Capture the cell that displays the provided text and extract its (x, y) central coordinate. 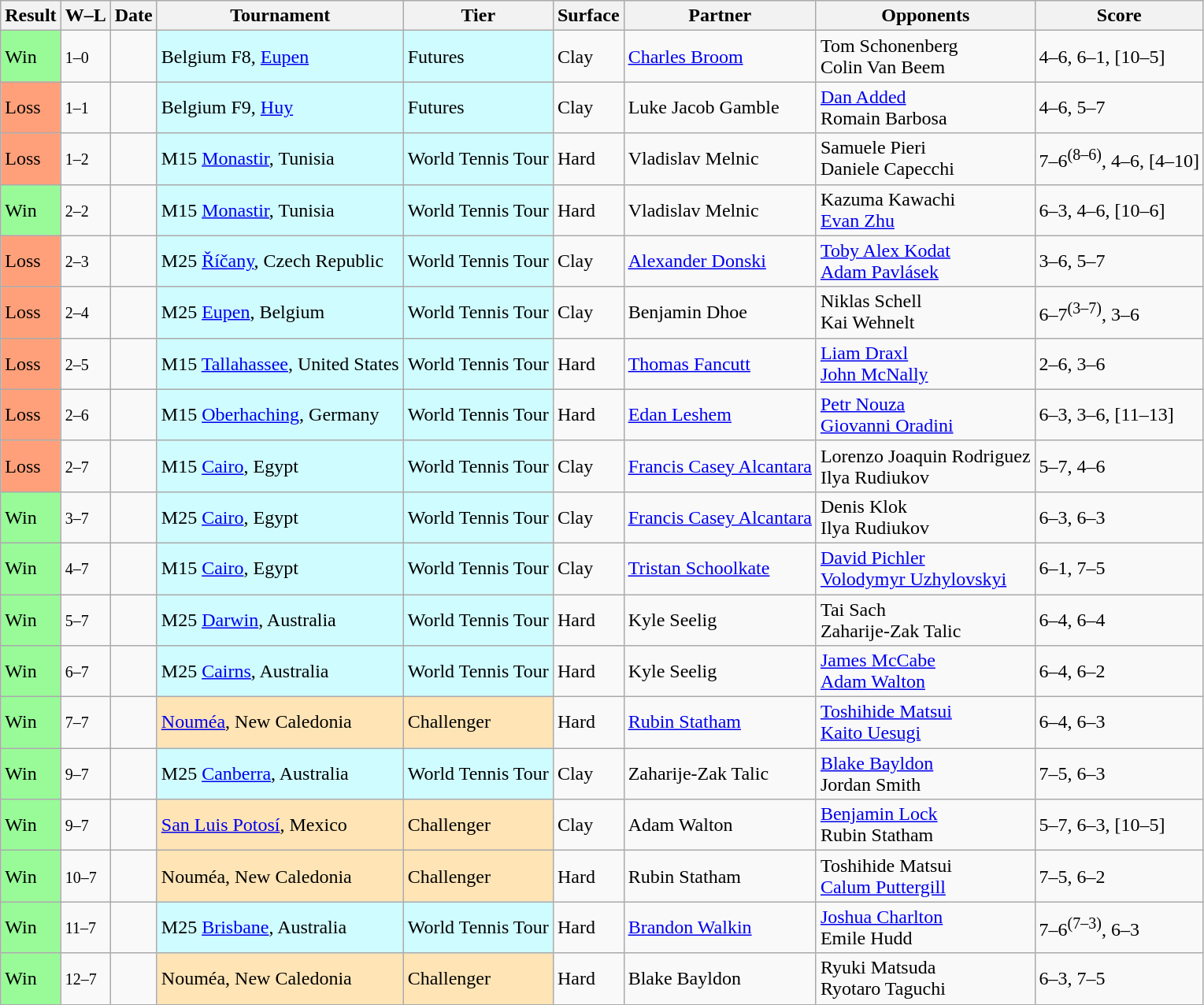
James McCabe Adam Walton (925, 671)
Tai Sach Zaharije-Zak Talic (925, 619)
2–5 (85, 364)
2–2 (85, 210)
Kazuma Kawachi Evan Zhu (925, 210)
2–6 (85, 414)
4–6, 6–1, [10–5] (1119, 57)
3–6, 5–7 (1119, 261)
Score (1119, 16)
7–7 (85, 723)
7–5, 6–3 (1119, 773)
Charles Broom (720, 57)
Niklas Schell Kai Wehnelt (925, 312)
M15 Tallahassee, United States (280, 364)
5–7, 6–3, [10–5] (1119, 825)
Tom Schonenberg Colin Van Beem (925, 57)
11–7 (85, 928)
6–3, 7–5 (1119, 978)
2–6, 3–6 (1119, 364)
M25 Říčany, Czech Republic (280, 261)
Toby Alex Kodat Adam Pavlásek (925, 261)
Toshihide Matsui Calum Puttergill (925, 876)
Benjamin Lock Rubin Statham (925, 825)
M25 Cairo, Egypt (280, 517)
2–3 (85, 261)
M25 Brisbane, Australia (280, 928)
6–1, 7–5 (1119, 569)
6–7 (85, 671)
1–2 (85, 159)
Joshua Charlton Emile Hudd (925, 928)
Ryuki Matsuda Ryotaro Taguchi (925, 978)
Liam Draxl John McNally (925, 364)
Opponents (925, 16)
4–6, 5–7 (1119, 107)
Thomas Fancutt (720, 364)
Toshihide Matsui Kaito Uesugi (925, 723)
Partner (720, 16)
1–1 (85, 107)
Tournament (280, 16)
6–4, 6–3 (1119, 723)
Brandon Walkin (720, 928)
6–3, 6–3 (1119, 517)
David Pichler Volodymyr Uzhylovskyi (925, 569)
6–3, 3–6, [11–13] (1119, 414)
San Luis Potosí, Mexico (280, 825)
Result (31, 16)
6–4, 6–4 (1119, 619)
2–7 (85, 466)
Luke Jacob Gamble (720, 107)
Blake Bayldon (720, 978)
Samuele Pieri Daniele Capecchi (925, 159)
7–6(7–3), 6–3 (1119, 928)
M25 Eupen, Belgium (280, 312)
Blake Bayldon Jordan Smith (925, 773)
Surface (588, 16)
2–4 (85, 312)
Lorenzo Joaquin Rodriguez Ilya Rudiukov (925, 466)
M15 Oberhaching, Germany (280, 414)
4–7 (85, 569)
Adam Walton (720, 825)
10–7 (85, 876)
3–7 (85, 517)
Dan Added Romain Barbosa (925, 107)
Belgium F8, Eupen (280, 57)
M25 Darwin, Australia (280, 619)
Benjamin Dhoe (720, 312)
Tristan Schoolkate (720, 569)
12–7 (85, 978)
Belgium F9, Huy (280, 107)
Date (134, 16)
M25 Canberra, Australia (280, 773)
Alexander Donski (720, 261)
Zaharije-Zak Talic (720, 773)
Petr Nouza Giovanni Oradini (925, 414)
7–6(8–6), 4–6, [4–10] (1119, 159)
W–L (85, 16)
5–7, 4–6 (1119, 466)
7–5, 6–2 (1119, 876)
M25 Cairns, Australia (280, 671)
1–0 (85, 57)
Edan Leshem (720, 414)
6–7(3–7), 3–6 (1119, 312)
6–3, 4–6, [10–6] (1119, 210)
Tier (478, 16)
5–7 (85, 619)
Denis Klok Ilya Rudiukov (925, 517)
6–4, 6–2 (1119, 671)
